Determine the (X, Y) coordinate at the center of the cell enclosing the given text.  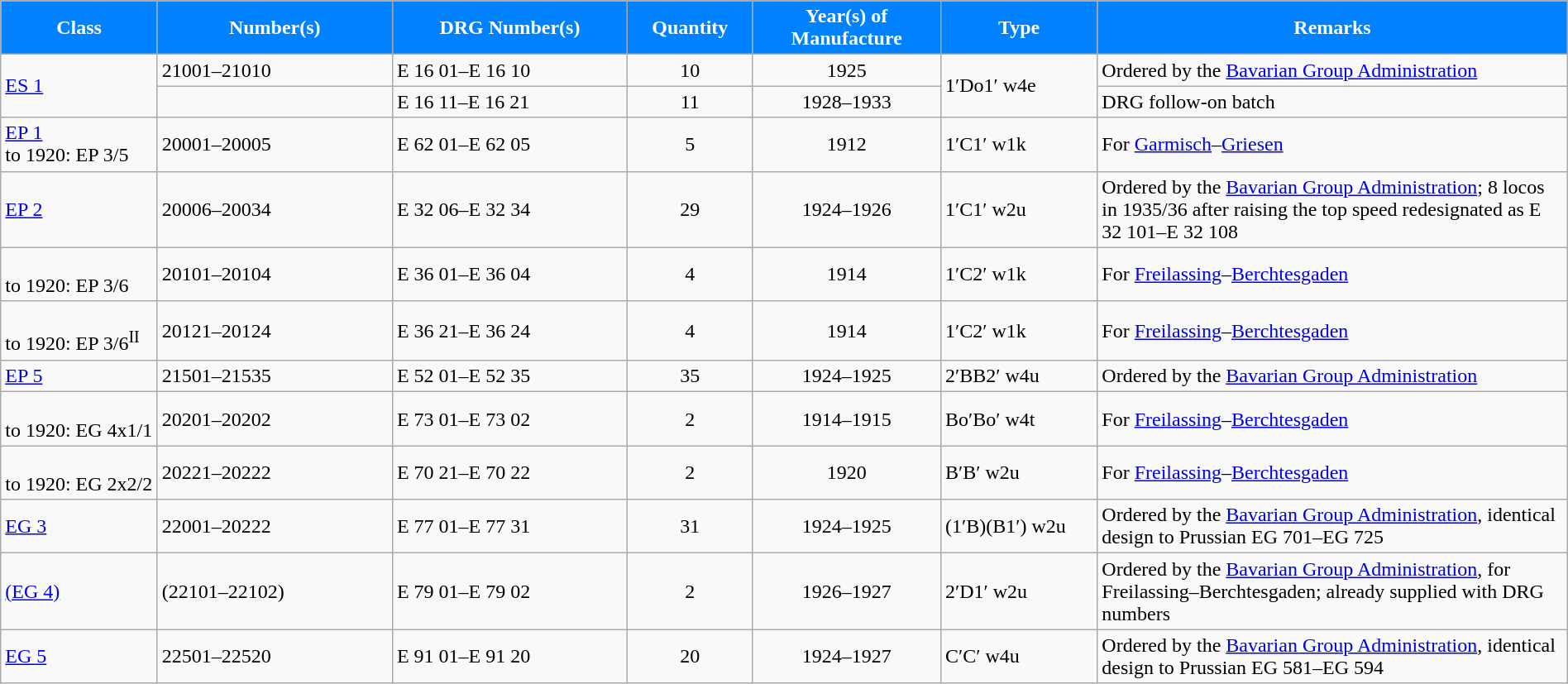
to 1920: EG 4x1/1 (79, 419)
EP 2 (79, 209)
E 62 01–E 62 05 (509, 144)
E 36 01–E 36 04 (509, 275)
21501–21535 (275, 376)
1924–1926 (847, 209)
22001–20222 (275, 526)
E 70 21–E 70 22 (509, 473)
Ordered by the Bavarian Group Administration; 8 locos in 1935/36 after raising the top speed redesignated as E 32 101–E 32 108 (1332, 209)
1914–1915 (847, 419)
EG 3 (79, 526)
Class (79, 28)
1′Do1′ w4e (1019, 86)
31 (691, 526)
20221–20222 (275, 473)
DRG Number(s) (509, 28)
E 79 01–E 79 02 (509, 591)
EP 5 (79, 376)
21001–21010 (275, 70)
Number(s) (275, 28)
20101–20104 (275, 275)
1926–1927 (847, 591)
Quantity (691, 28)
C′C′ w4u (1019, 657)
E 77 01–E 77 31 (509, 526)
EP 1 to 1920: EP 3/5 (79, 144)
E 16 11–E 16 21 (509, 102)
DRG follow-on batch (1332, 102)
Year(s) of Manufacture (847, 28)
E 36 21–E 36 24 (509, 331)
1928–1933 (847, 102)
1920 (847, 473)
B′B′ w2u (1019, 473)
2′D1′ w2u (1019, 591)
10 (691, 70)
1′C1′ w1k (1019, 144)
5 (691, 144)
35 (691, 376)
2′BB2′ w4u (1019, 376)
E 16 01–E 16 10 (509, 70)
Bo′Bo′ w4t (1019, 419)
ES 1 (79, 86)
Type (1019, 28)
E 32 06–E 32 34 (509, 209)
20121–20124 (275, 331)
20 (691, 657)
to 1920: EG 2x2/2 (79, 473)
EG 5 (79, 657)
1924–1927 (847, 657)
Ordered by the Bavarian Group Administration, for Freilassing–Berchtesgaden; already supplied with DRG numbers (1332, 591)
(1′B)(B1′) w2u (1019, 526)
(22101–22102) (275, 591)
to 1920: EP 3/6 (79, 275)
E 91 01–E 91 20 (509, 657)
Ordered by the Bavarian Group Administration, identical design to Prussian EG 581–EG 594 (1332, 657)
(EG 4) (79, 591)
1925 (847, 70)
For Garmisch–Griesen (1332, 144)
1912 (847, 144)
to 1920: EP 3/6II (79, 331)
20201–20202 (275, 419)
22501–22520 (275, 657)
29 (691, 209)
Remarks (1332, 28)
E 73 01–E 73 02 (509, 419)
20001–20005 (275, 144)
11 (691, 102)
Ordered by the Bavarian Group Administration, identical design to Prussian EG 701–EG 725 (1332, 526)
20006–20034 (275, 209)
1′C1′ w2u (1019, 209)
E 52 01–E 52 35 (509, 376)
